Locate the cell with the specified text and output its [x, y] center coordinate. 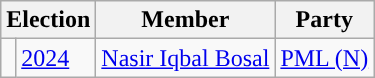
2024 [56, 58]
Nasir Iqbal Bosal [186, 58]
Party [324, 20]
PML (N) [324, 58]
Member [186, 20]
Election [48, 20]
